Find where the given text appears and provide that cell's center as (X, Y) coordinate. 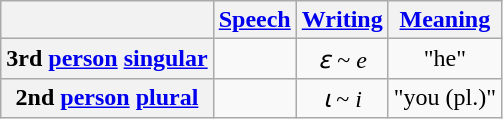
Speech (254, 20)
ɩ ~ i (342, 98)
Meaning (444, 20)
Writing (342, 20)
"he" (444, 59)
3rd person singular (107, 59)
ɛ ~ e (342, 59)
2nd person plural (107, 98)
"you (pl.)" (444, 98)
